Search for the cell housing the specified text and yield its (x, y) center coordinate. 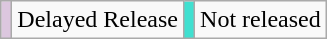
Delayed Release (98, 20)
Not released (261, 20)
